For the text-containing cell, return its midpoint in [X, Y] coordinate format. 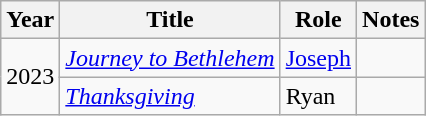
Role [318, 20]
2023 [30, 77]
Ryan [318, 96]
Joseph [318, 58]
Thanksgiving [170, 96]
Title [170, 20]
Year [30, 20]
Notes [391, 20]
Journey to Bethlehem [170, 58]
